Output the [X, Y] coordinate of the center of the cell containing the given text.  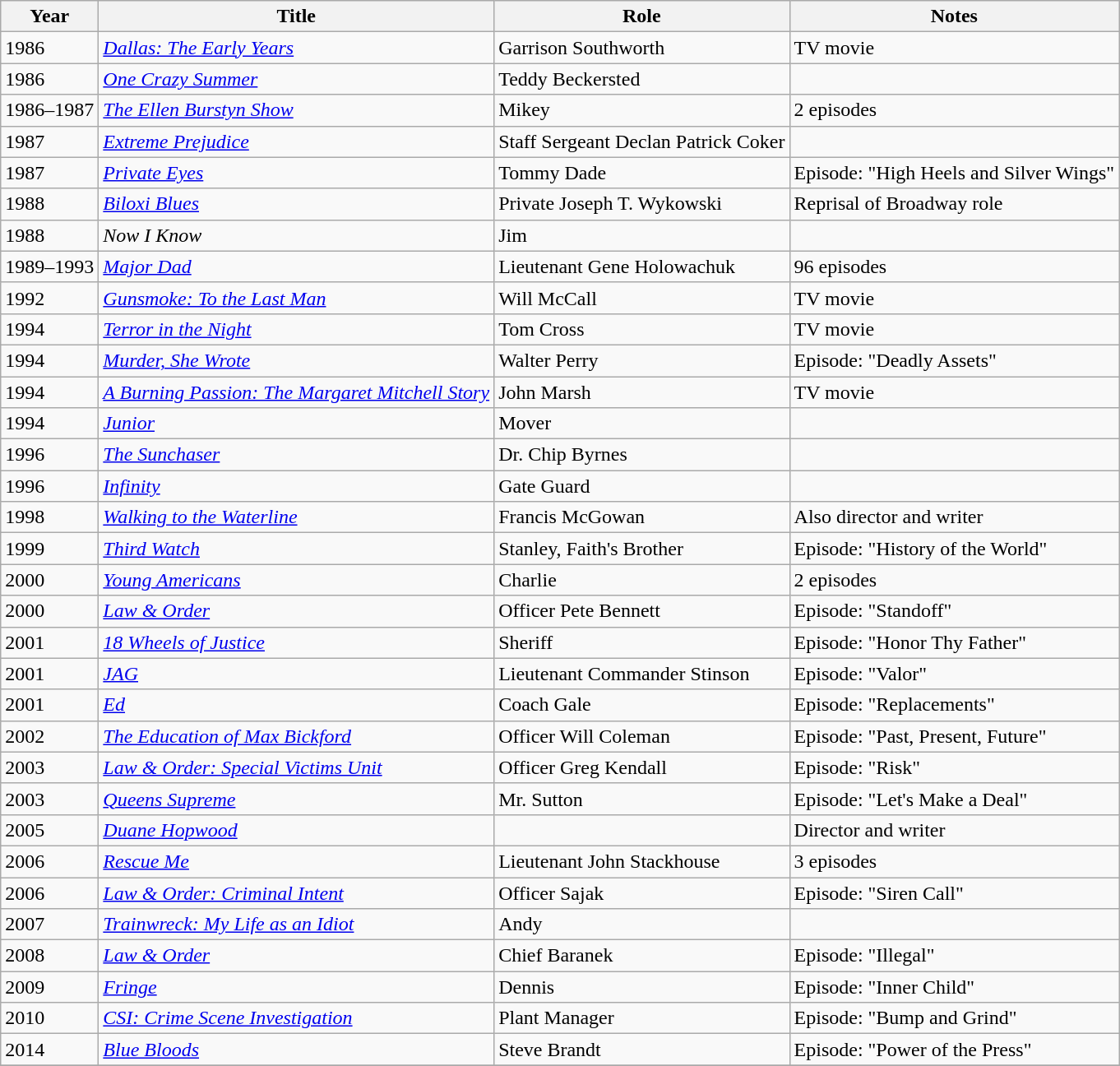
2009 [49, 987]
Fringe [296, 987]
Notes [954, 16]
A Burning Passion: The Margaret Mitchell Story [296, 392]
Stanley, Faith's Brother [641, 549]
JAG [296, 674]
Will McCall [641, 298]
Infinity [296, 486]
Jim [641, 235]
Rescue Me [296, 861]
18 Wheels of Justice [296, 642]
Private Eyes [296, 173]
Murder, She Wrote [296, 360]
1992 [49, 298]
Dr. Chip Byrnes [641, 455]
Officer Greg Kendall [641, 767]
Terror in the Night [296, 329]
Gate Guard [641, 486]
One Crazy Summer [296, 79]
Charlie [641, 580]
2010 [49, 1018]
Episode: "History of the World" [954, 549]
Steve Brandt [641, 1050]
Teddy Beckersted [641, 79]
2005 [49, 830]
Third Watch [296, 549]
Ed [296, 705]
Episode: "High Heels and Silver Wings" [954, 173]
Officer Sajak [641, 892]
Staff Sergeant Declan Patrick Coker [641, 141]
Lieutenant John Stackhouse [641, 861]
John Marsh [641, 392]
Biloxi Blues [296, 204]
96 episodes [954, 266]
Episode: "Illegal" [954, 956]
Sheriff [641, 642]
Blue Bloods [296, 1050]
Major Dad [296, 266]
2007 [49, 925]
Episode: "Honor Thy Father" [954, 642]
Tommy Dade [641, 173]
Walking to the Waterline [296, 517]
CSI: Crime Scene Investigation [296, 1018]
Mover [641, 424]
Episode: "Power of the Press" [954, 1050]
Chief Baranek [641, 956]
Gunsmoke: To the Last Man [296, 298]
Reprisal of Broadway role [954, 204]
2014 [49, 1050]
1998 [49, 517]
Officer Will Coleman [641, 736]
Episode: "Let's Make a Deal" [954, 799]
Plant Manager [641, 1018]
1989–1993 [49, 266]
Episode: "Risk" [954, 767]
Episode: "Inner Child" [954, 987]
Duane Hopwood [296, 830]
Trainwreck: My Life as an Idiot [296, 925]
1986–1987 [49, 110]
Episode: "Valor" [954, 674]
Andy [641, 925]
Episode: "Siren Call" [954, 892]
The Education of Max Bickford [296, 736]
Private Joseph T. Wykowski [641, 204]
Young Americans [296, 580]
Episode: "Deadly Assets" [954, 360]
Coach Gale [641, 705]
Episode: "Replacements" [954, 705]
The Sunchaser [296, 455]
Officer Pete Bennett [641, 611]
Dennis [641, 987]
Also director and writer [954, 517]
Walter Perry [641, 360]
Year [49, 16]
Episode: "Past, Present, Future" [954, 736]
Episode: "Standoff" [954, 611]
Director and writer [954, 830]
Tom Cross [641, 329]
1999 [49, 549]
Now I Know [296, 235]
Lieutenant Commander Stinson [641, 674]
Extreme Prejudice [296, 141]
Queens Supreme [296, 799]
Law & Order: Special Victims Unit [296, 767]
Garrison Southworth [641, 48]
3 episodes [954, 861]
Role [641, 16]
The Ellen Burstyn Show [296, 110]
2008 [49, 956]
Dallas: The Early Years [296, 48]
Episode: "Bump and Grind" [954, 1018]
Francis McGowan [641, 517]
Law & Order: Criminal Intent [296, 892]
Junior [296, 424]
Mr. Sutton [641, 799]
2002 [49, 736]
Lieutenant Gene Holowachuk [641, 266]
Title [296, 16]
Mikey [641, 110]
